Search for the cell housing the specified text and yield its [X, Y] center coordinate. 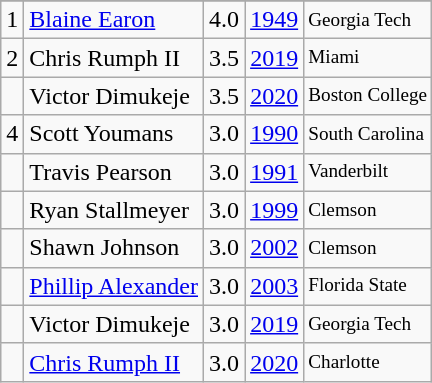
Ryan Stallmeyer [114, 210]
2003 [274, 286]
2 [12, 58]
1949 [274, 20]
Phillip Alexander [114, 286]
Miami [368, 58]
4.0 [224, 20]
1 [12, 20]
South Carolina [368, 134]
Boston College [368, 96]
Scott Youmans [114, 134]
Blaine Earon [114, 20]
Travis Pearson [114, 172]
1999 [274, 210]
2002 [274, 248]
Vanderbilt [368, 172]
Shawn Johnson [114, 248]
1990 [274, 134]
Charlotte [368, 362]
4 [12, 134]
1991 [274, 172]
Florida State [368, 286]
